Scan for the cell matching the given text and deliver its [x, y] coordinate at center. 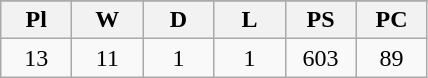
L [250, 20]
PC [392, 20]
PS [320, 20]
W [108, 20]
89 [392, 58]
603 [320, 58]
11 [108, 58]
Pl [36, 20]
13 [36, 58]
D [178, 20]
